Detect which cell encompasses the target text, then output its [x, y] center coordinate. 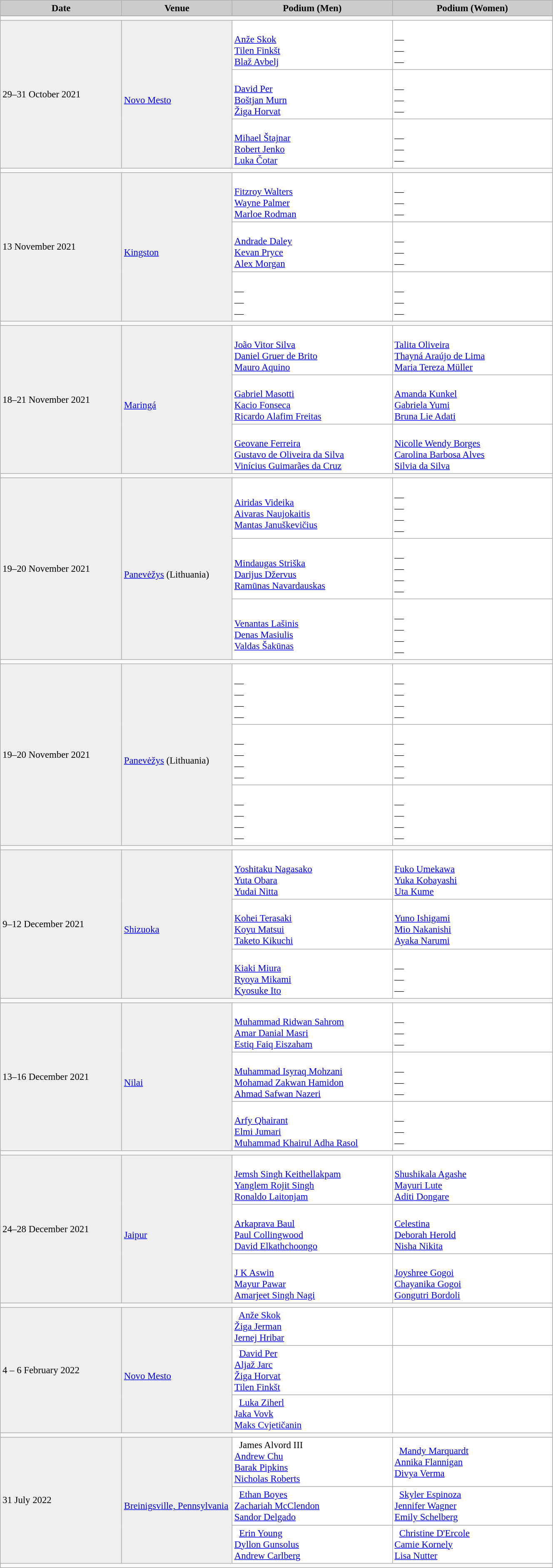
João Vitor SilvaDaniel Gruer de BritoMauro Aquino [312, 350]
Christine D'ErcoleCamie KornelyLisa Nutter [472, 1544]
Jemsh Singh KeithellakpamYanglem Rojit SinghRonaldo Laitonjam [312, 1180]
Breinigsville, Pennsylvania [177, 1500]
Venue [177, 8]
Fitzroy WaltersWayne PalmerMarloe Rodman [312, 198]
Andrade DaleyKevan PryceAlex Morgan [312, 247]
Shushikala AgasheMayuri LuteAditi Dongare [472, 1180]
J K AswinMayur PawarAmarjeet Singh Nagi [312, 1278]
Amanda KunkelGabriela YumiBruna Lie Adati [472, 399]
Venantas LašinisDenas MasiulisValdas Šakūnas [312, 629]
Geovane FerreiraGustavo de Oliveira da SilvaVinícius Guimarães da Cruz [312, 449]
Podium (Women) [472, 8]
Luka ZiherlJaka VovkMaks Cvjetičanin [312, 1414]
Kingston [177, 247]
31 July 2022 [61, 1500]
Maringá [177, 399]
Anže SkokTilen FinkštBlaž Avbelj [312, 45]
Mihael ŠtajnarRobert JenkoLuka Čotar [312, 144]
David PerBoštjan MurnŽiga Horvat [312, 95]
Arkaprava BaulPaul CollingwoodDavid Elkathchoongo [312, 1229]
Nilai [177, 1077]
Ethan BoyesZachariah McClendonSandor Delgado [312, 1506]
18–21 November 2021 [61, 399]
Mandy MarquardtAnnika FlanniganDivya Verma [472, 1462]
Fuko UmekawaYuka KobayashiUta Kume [472, 875]
Mindaugas StriškaDarijus DžervusRamūnas Navardauskas [312, 569]
29–31 October 2021 [61, 94]
Date [61, 8]
13–16 December 2021 [61, 1077]
CelestinaDeborah HeroldNisha Nikita [472, 1229]
Kiaki MiuraRyoya MikamiKyosuke Ito [312, 974]
Talita OliveiraThayná Araújo de LimaMaria Tereza Müller [472, 350]
24–28 December 2021 [61, 1229]
Yoshitaku NagasakoYuta ObaraYudai Nitta [312, 875]
Skyler EspinozaJennifer WagnerEmily Schelberg [472, 1506]
Podium (Men) [312, 8]
James Alvord IIIAndrew ChuBarak PipkinsNicholas Roberts [312, 1462]
9–12 December 2021 [61, 924]
Erin YoungDyllon GunsolusAndrew Carlberg [312, 1544]
Nicolle Wendy BorgesCarolina Barbosa AlvesSilvia da Silva [472, 449]
Kohei TerasakiKoyu MatsuiTaketo Kikuchi [312, 925]
David PerAljaž JarcŽiga HorvatTilen Finkšt [312, 1371]
Anže SkokŽiga JermanJernej Hribar [312, 1327]
Joyshree GogoiChayanika GogoiGongutri Bordoli [472, 1278]
Muhammad Isyraq MohzaniMohamad Zakwan HamidonAhmad Safwan Nazeri [312, 1077]
Arfy QhairantElmi JumariMuhammad Khairul Adha Rasol [312, 1126]
Shizuoka [177, 924]
13 November 2021 [61, 247]
Gabriel MasottiKacio FonsecaRicardo Alafim Freitas [312, 399]
4 – 6 February 2022 [61, 1370]
Yuno IshigamiMio NakanishiAyaka Narumi [472, 925]
Airidas VideikaAivaras NaujokaitisMantas Januškevičius [312, 508]
Jaipur [177, 1229]
Muhammad Ridwan SahromAmar Danial MasriEstiq Faiq Eiszaham [312, 1027]
